Identify which cell holds the provided text, then report its [x, y] central coordinate. 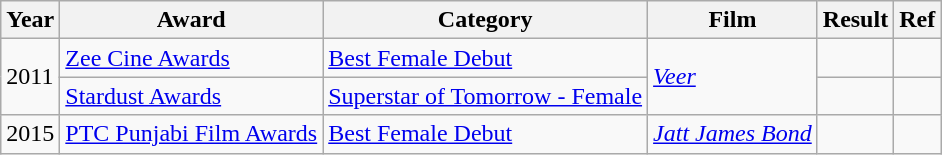
Zee Cine Awards [192, 58]
2011 [30, 77]
Film [733, 20]
Superstar of Tomorrow - Female [486, 96]
Veer [733, 77]
Category [486, 20]
Jatt James Bond [733, 134]
Ref [918, 20]
Result [855, 20]
Stardust Awards [192, 96]
PTC Punjabi Film Awards [192, 134]
Award [192, 20]
2015 [30, 134]
Year [30, 20]
